Determine the (X, Y) coordinate at the center of the cell enclosing the given text.  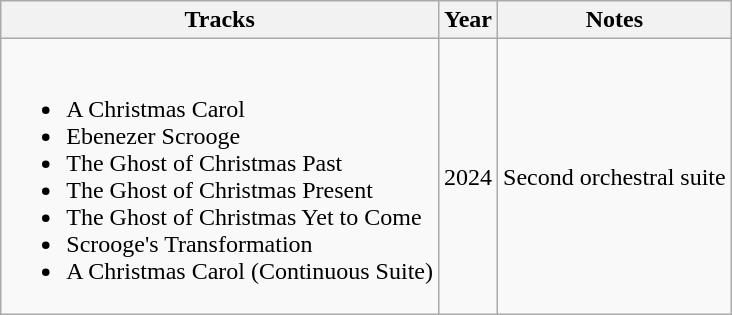
2024 (468, 176)
Tracks (220, 20)
Second orchestral suite (615, 176)
Year (468, 20)
Notes (615, 20)
